Extract the (X, Y) coordinate from the center of the cell holding the provided text.  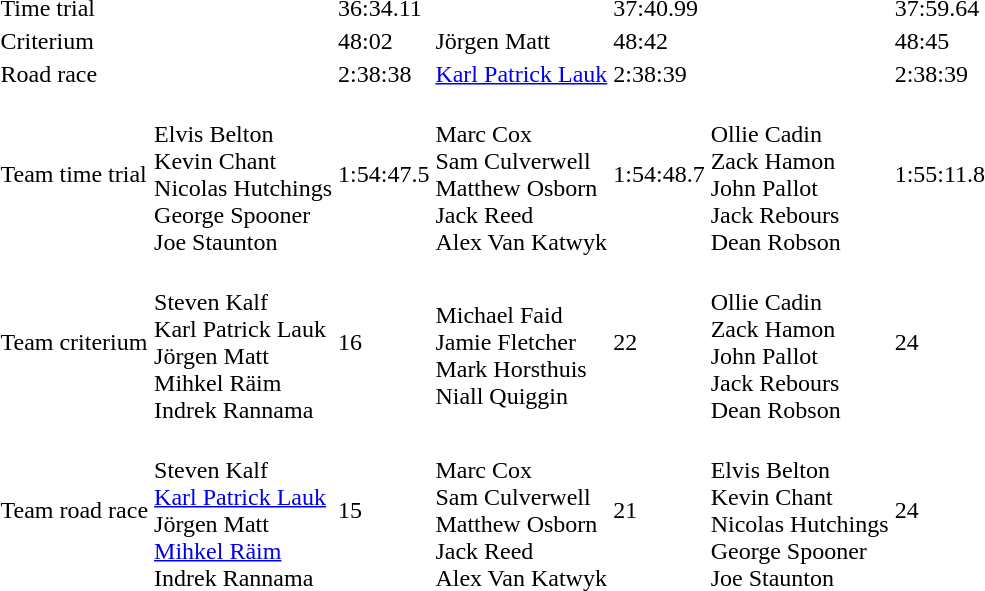
1:54:47.5 (384, 174)
Jörgen Matt (522, 41)
Steven Kalf Karl Patrick Lauk Jörgen Matt Mihkel Räim Indrek Rannama (244, 342)
48:02 (384, 41)
22 (659, 342)
48:42 (659, 41)
Elvis Belton Kevin Chant Nicolas Hutchings George Spooner Joe Staunton (244, 174)
Marc Cox Sam Culverwell Matthew Osborn Jack Reed Alex Van Katwyk (522, 174)
2:38:39 (659, 74)
1:54:48.7 (659, 174)
Karl Patrick Lauk (522, 74)
16 (384, 342)
Michael Faid Jamie Fletcher Mark Horsthuis Niall Quiggin (522, 342)
2:38:38 (384, 74)
